Return [X, Y] of the center of cell containing provided text 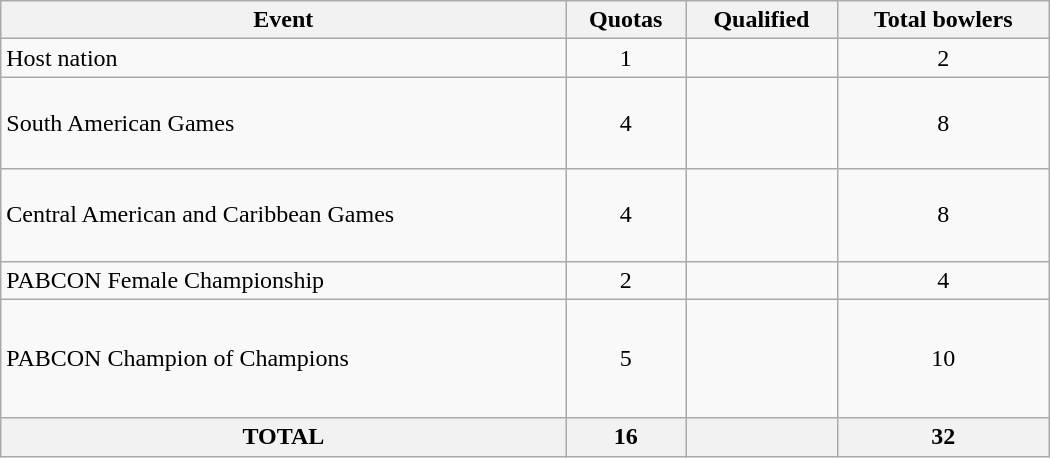
PABCON Champion of Champions [284, 358]
1 [626, 58]
5 [626, 358]
TOTAL [284, 437]
PABCON Female Championship [284, 280]
Qualified [762, 20]
Event [284, 20]
Host nation [284, 58]
Central American and Caribbean Games [284, 215]
32 [943, 437]
Total bowlers [943, 20]
10 [943, 358]
Quotas [626, 20]
South American Games [284, 123]
16 [626, 437]
